Return [X, Y] of the center of cell containing provided text 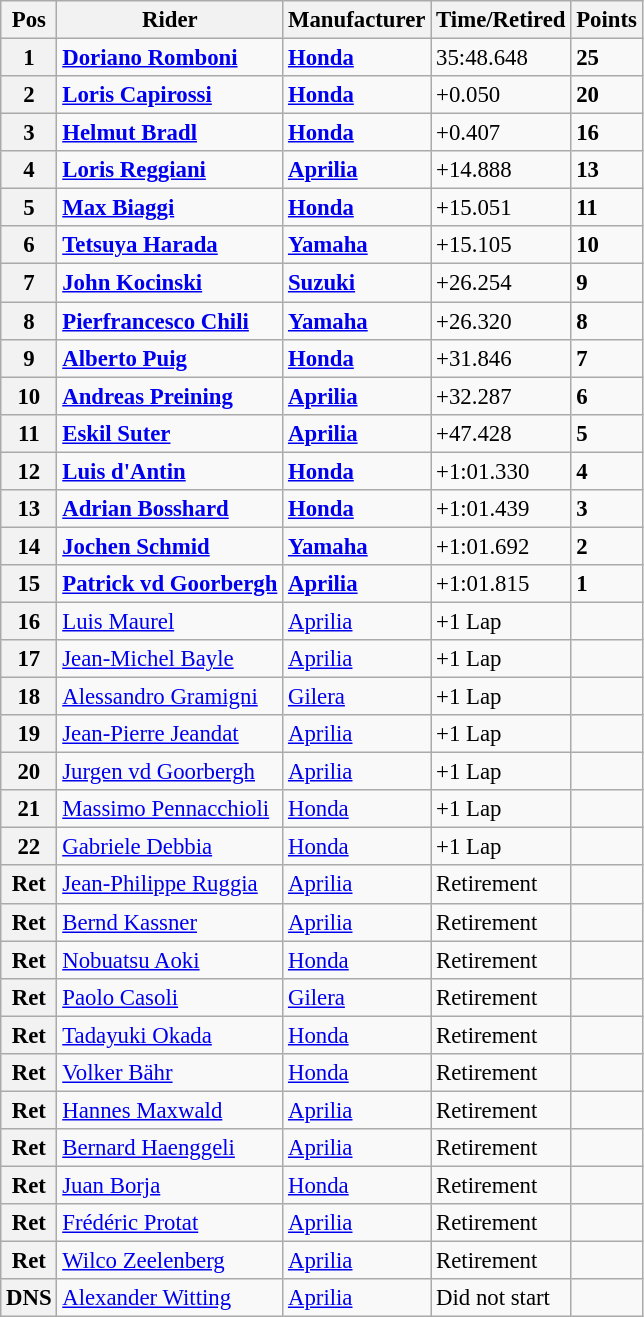
Frédéric Protat [170, 1223]
Juan Borja [170, 1185]
+0.407 [501, 133]
Did not start [501, 1298]
12 [29, 471]
Max Biaggi [170, 208]
Wilco Zeelenberg [170, 1261]
Manufacturer [357, 20]
Gabriele Debbia [170, 847]
Pierfrancesco Chili [170, 321]
Tadayuki Okada [170, 1035]
Hannes Maxwald [170, 1110]
Eskil Suter [170, 433]
+1:01.815 [501, 584]
Alberto Puig [170, 358]
Luis Maurel [170, 621]
Bernd Kassner [170, 922]
+31.846 [501, 358]
Patrick vd Goorbergh [170, 584]
Rider [170, 20]
Luis d'Antin [170, 471]
+15.051 [501, 208]
Andreas Preining [170, 396]
Volker Bähr [170, 1073]
Helmut Bradl [170, 133]
25 [606, 58]
+26.254 [501, 283]
17 [29, 659]
+15.105 [501, 245]
+47.428 [501, 433]
15 [29, 584]
John Kocinski [170, 283]
19 [29, 734]
Jochen Schmid [170, 546]
Tetsuya Harada [170, 245]
Jean-Michel Bayle [170, 659]
+26.320 [501, 321]
+0.050 [501, 95]
+1:01.330 [501, 471]
Adrian Bosshard [170, 509]
Nobuatsu Aoki [170, 960]
Jurgen vd Goorbergh [170, 772]
Massimo Pennacchioli [170, 809]
35:48.648 [501, 58]
+1:01.439 [501, 509]
14 [29, 546]
Bernard Haenggeli [170, 1148]
Points [606, 20]
+1:01.692 [501, 546]
Alexander Witting [170, 1298]
Jean-Pierre Jeandat [170, 734]
Loris Capirossi [170, 95]
Pos [29, 20]
+32.287 [501, 396]
22 [29, 847]
Suzuki [357, 283]
18 [29, 697]
Doriano Romboni [170, 58]
Loris Reggiani [170, 170]
Time/Retired [501, 20]
+14.888 [501, 170]
Alessandro Gramigni [170, 697]
DNS [29, 1298]
Paolo Casoli [170, 997]
Jean-Philippe Ruggia [170, 885]
21 [29, 809]
